Pinpoint the cell where the given text exists, returning its (x, y) midpoint coordinate. 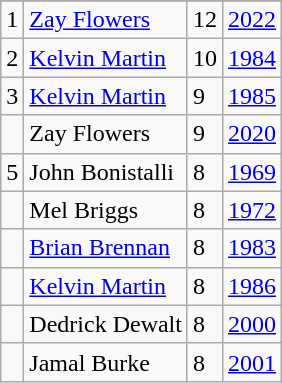
1972 (252, 210)
2001 (252, 362)
2022 (252, 20)
5 (12, 172)
1983 (252, 248)
3 (12, 96)
Jamal Burke (106, 362)
1969 (252, 172)
Brian Brennan (106, 248)
1986 (252, 286)
10 (204, 58)
2 (12, 58)
1 (12, 20)
1985 (252, 96)
2000 (252, 324)
John Bonistalli (106, 172)
2020 (252, 134)
Mel Briggs (106, 210)
12 (204, 20)
1984 (252, 58)
Dedrick Dewalt (106, 324)
